Scan for the cell matching the given text and deliver its [X, Y] coordinate at center. 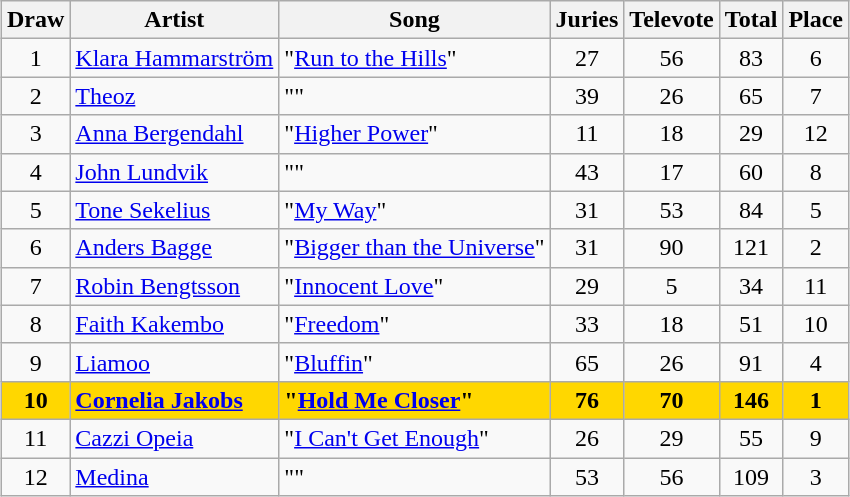
Total [751, 20]
"I Can't Get Enough" [414, 438]
"Run to the Hills" [414, 58]
"Bluffin" [414, 362]
17 [672, 172]
121 [751, 248]
Theoz [174, 96]
Anna Bergendahl [174, 134]
John Lundvik [174, 172]
Place [816, 20]
Artist [174, 20]
76 [587, 400]
"Hold Me Closer" [414, 400]
84 [751, 210]
"Higher Power" [414, 134]
Klara Hammarström [174, 58]
"My Way" [414, 210]
Juries [587, 20]
60 [751, 172]
Robin Bengtsson [174, 286]
Televote [672, 20]
146 [751, 400]
Cornelia Jakobs [174, 400]
Cazzi Opeia [174, 438]
"Innocent Love" [414, 286]
91 [751, 362]
27 [587, 58]
90 [672, 248]
34 [751, 286]
109 [751, 477]
70 [672, 400]
Song [414, 20]
Draw [35, 20]
"Freedom" [414, 324]
83 [751, 58]
39 [587, 96]
51 [751, 324]
33 [587, 324]
55 [751, 438]
Anders Bagge [174, 248]
Liamoo [174, 362]
Faith Kakembo [174, 324]
43 [587, 172]
Medina [174, 477]
Tone Sekelius [174, 210]
"Bigger than the Universe" [414, 248]
